Pinpoint the cell where the given text exists, returning its [x, y] midpoint coordinate. 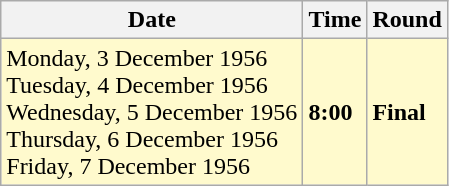
8:00 [335, 112]
Time [335, 20]
Date [152, 20]
Monday, 3 December 1956Tuesday, 4 December 1956Wednesday, 5 December 1956Thursday, 6 December 1956Friday, 7 December 1956 [152, 112]
Final [407, 112]
Round [407, 20]
